Provide the (X, Y) coordinate of the cell's center where the given text is located.  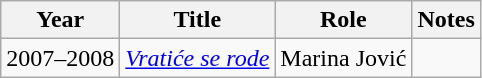
Role (344, 20)
2007–2008 (60, 58)
Notes (446, 20)
Year (60, 20)
Vratiće se rode (198, 58)
Title (198, 20)
Marina Jović (344, 58)
